Find where the given text appears and provide that cell's center as (x, y) coordinate. 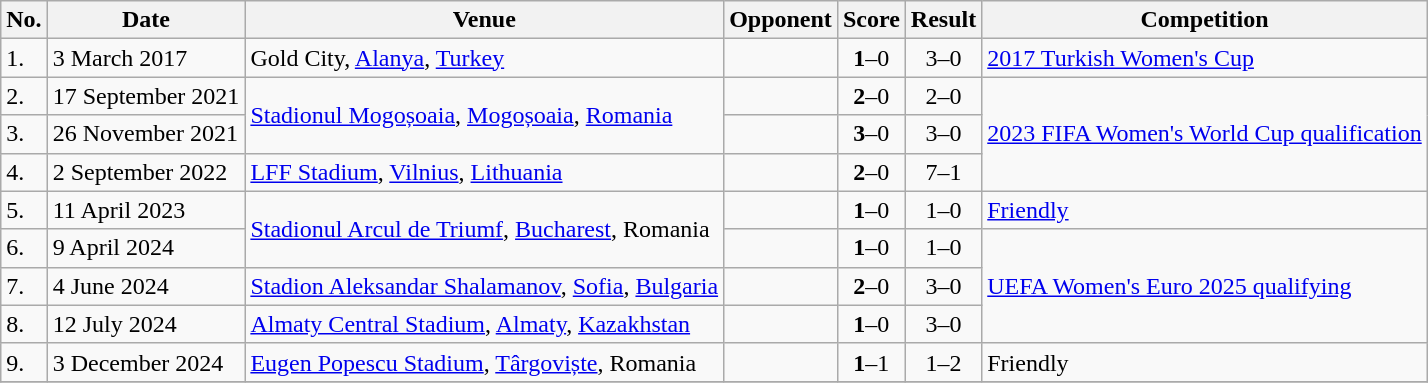
7. (24, 286)
2023 FIFA Women's World Cup qualification (1205, 134)
2017 Turkish Women's Cup (1205, 58)
Score (871, 20)
3. (24, 134)
Opponent (781, 20)
12 July 2024 (146, 324)
3 December 2024 (146, 362)
Stadionul Mogoșoaia, Mogoșoaia, Romania (484, 115)
26 November 2021 (146, 134)
Eugen Popescu Stadium, Târgoviște, Romania (484, 362)
1. (24, 58)
9. (24, 362)
UEFA Women's Euro 2025 qualifying (1205, 286)
Almaty Central Stadium, Almaty, Kazakhstan (484, 324)
6. (24, 248)
2. (24, 96)
4. (24, 172)
Date (146, 20)
Venue (484, 20)
1–1 (871, 362)
1–2 (943, 362)
4 June 2024 (146, 286)
Stadion Aleksandar Shalamanov, Sofia, Bulgaria (484, 286)
Competition (1205, 20)
8. (24, 324)
LFF Stadium, Vilnius, Lithuania (484, 172)
No. (24, 20)
17 September 2021 (146, 96)
Gold City, Alanya, Turkey (484, 58)
Result (943, 20)
9 April 2024 (146, 248)
2 September 2022 (146, 172)
3 March 2017 (146, 58)
Stadionul Arcul de Triumf, Bucharest, Romania (484, 229)
11 April 2023 (146, 210)
5. (24, 210)
7–1 (943, 172)
